From the cell containing the given text, extract its center point as (X, Y) coordinate. 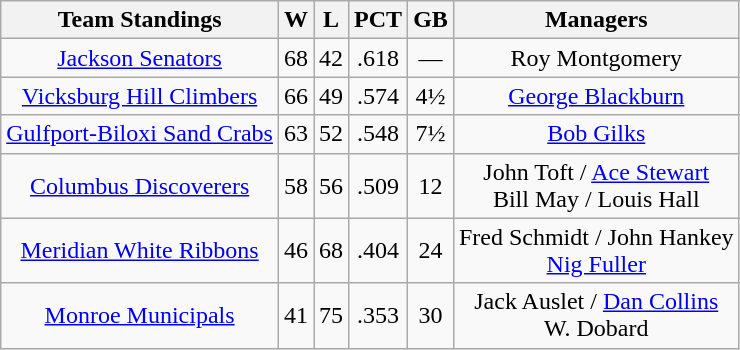
Gulfport-Biloxi Sand Crabs (140, 134)
.548 (378, 134)
63 (296, 134)
52 (332, 134)
58 (296, 186)
PCT (378, 20)
Jackson Senators (140, 58)
— (431, 58)
Vicksburg Hill Climbers (140, 96)
.404 (378, 250)
66 (296, 96)
Fred Schmidt / John Hankey Nig Fuller (596, 250)
46 (296, 250)
.509 (378, 186)
56 (332, 186)
41 (296, 316)
Roy Montgomery (596, 58)
24 (431, 250)
Managers (596, 20)
L (332, 20)
Bob Gilks (596, 134)
Team Standings (140, 20)
Jack Auslet / Dan Collins W. Dobard (596, 316)
49 (332, 96)
Meridian White Ribbons (140, 250)
.353 (378, 316)
Monroe Municipals (140, 316)
.574 (378, 96)
John Toft / Ace Stewart Bill May / Louis Hall (596, 186)
12 (431, 186)
42 (332, 58)
.618 (378, 58)
Columbus Discoverers (140, 186)
W (296, 20)
7½ (431, 134)
GB (431, 20)
75 (332, 316)
30 (431, 316)
George Blackburn (596, 96)
4½ (431, 96)
